For the text-containing cell, return its midpoint in (x, y) coordinate format. 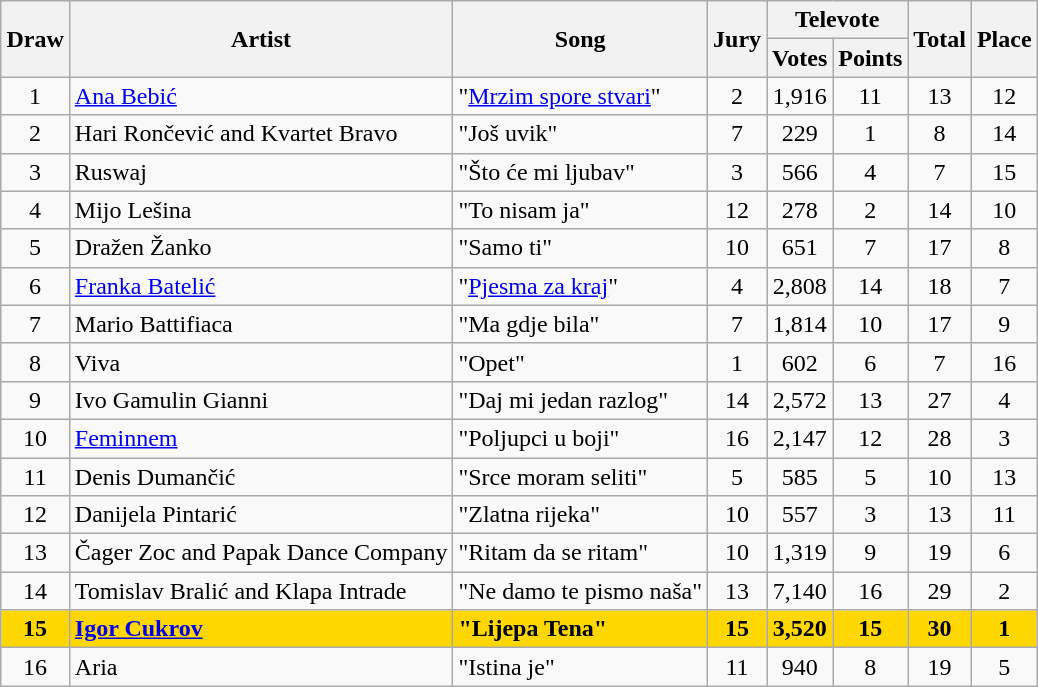
"Daj mi jedan razlog" (580, 400)
"Srce moram seliti" (580, 477)
"Mrzim spore stvari" (580, 96)
"Istina je" (580, 667)
"Ritam da se ritam" (580, 553)
651 (800, 248)
Mijo Lešina (261, 210)
Ivo Gamulin Gianni (261, 400)
"Lijepa Tena" (580, 629)
2,147 (800, 438)
229 (800, 134)
602 (800, 362)
Ruswaj (261, 172)
1,319 (800, 553)
Votes (800, 58)
Mario Battifiaca (261, 324)
Song (580, 39)
Danijela Pintarić (261, 515)
3,520 (800, 629)
Place (1004, 39)
"Samo ti" (580, 248)
"To nisam ja" (580, 210)
Denis Dumančić (261, 477)
Artist (261, 39)
Draw (35, 39)
Ana Bebić (261, 96)
29 (940, 591)
557 (800, 515)
18 (940, 286)
Aria (261, 667)
"Još uvik" (580, 134)
Tomislav Bralić and Klapa Intrade (261, 591)
278 (800, 210)
Dražen Žanko (261, 248)
585 (800, 477)
Igor Cukrov (261, 629)
Televote (838, 20)
"Opet" (580, 362)
Viva (261, 362)
7,140 (800, 591)
Čager Zoc and Papak Dance Company (261, 553)
"Ne damo te pismo naša" (580, 591)
"Ma gdje bila" (580, 324)
1,814 (800, 324)
27 (940, 400)
566 (800, 172)
"Pjesma za kraj" (580, 286)
"Što će mi ljubav" (580, 172)
2,808 (800, 286)
Hari Rončević and Kvartet Bravo (261, 134)
28 (940, 438)
Jury (738, 39)
1,916 (800, 96)
"Zlatna rijeka" (580, 515)
Feminnem (261, 438)
"Poljupci u boji" (580, 438)
30 (940, 629)
940 (800, 667)
Points (870, 58)
Franka Batelić (261, 286)
2,572 (800, 400)
Total (940, 39)
